Output the (X, Y) coordinate of the center of the cell containing the given text.  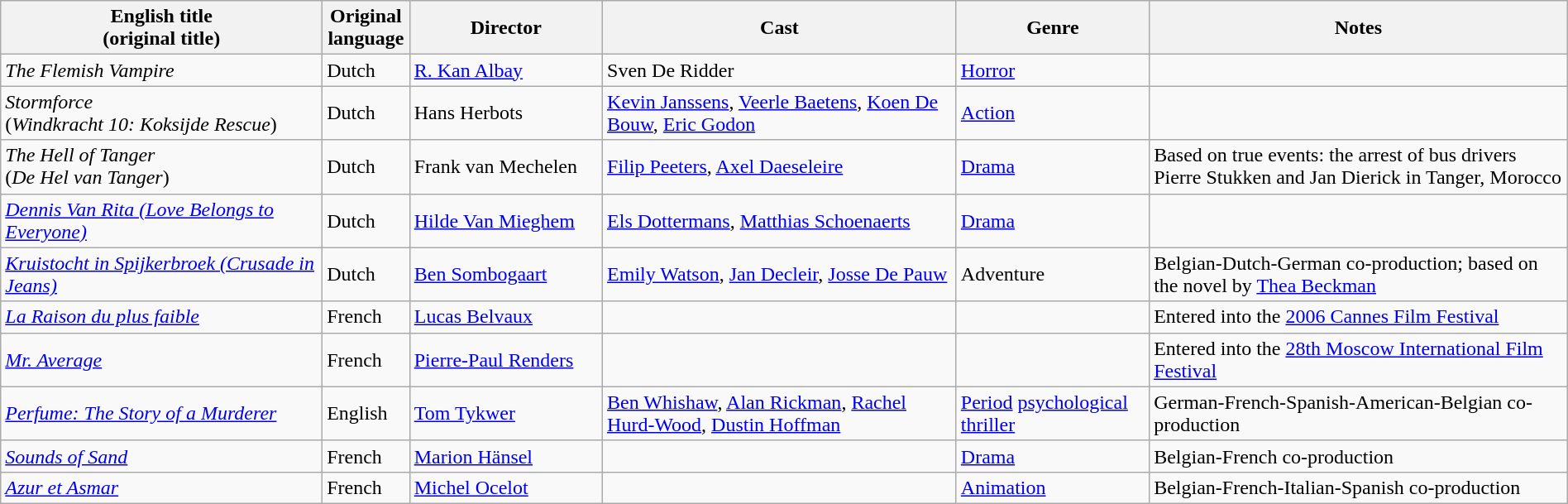
The Flemish Vampire (162, 70)
La Raison du plus faible (162, 317)
Hilde Van Mieghem (506, 220)
Cast (780, 28)
Sven De Ridder (780, 70)
Tom Tykwer (506, 414)
Els Dottermans, Matthias Schoenaerts (780, 220)
Genre (1052, 28)
The Hell of Tanger (De Hel van Tanger) (162, 167)
Based on true events: the arrest of bus drivers Pierre Stukken and Jan Dierick in Tanger, Morocco (1359, 167)
Kevin Janssens, Veerle Baetens, Koen De Bouw, Eric Godon (780, 113)
Marion Hänsel (506, 456)
Mr. Average (162, 359)
Pierre-Paul Renders (506, 359)
Action (1052, 113)
Michel Ocelot (506, 487)
Filip Peeters, Axel Daeseleire (780, 167)
Entered into the 2006 Cannes Film Festival (1359, 317)
Hans Herbots (506, 113)
German-French-Spanish-American-Belgian co-production (1359, 414)
English title (original title) (162, 28)
Ben Whishaw, Alan Rickman, Rachel Hurd-Wood, Dustin Hoffman (780, 414)
Original language (366, 28)
Horror (1052, 70)
English (366, 414)
Emily Watson, Jan Decleir, Josse De Pauw (780, 275)
Perfume: The Story of a Murderer (162, 414)
Belgian-Dutch-German co-production; based on the novel by Thea Beckman (1359, 275)
Sounds of Sand (162, 456)
Adventure (1052, 275)
Period psychological thriller (1052, 414)
Entered into the 28th Moscow International Film Festival (1359, 359)
Director (506, 28)
Stormforce(Windkracht 10: Koksijde Rescue) (162, 113)
Ben Sombogaart (506, 275)
Kruistocht in Spijkerbroek (Crusade in Jeans) (162, 275)
Azur et Asmar (162, 487)
Animation (1052, 487)
Dennis Van Rita (Love Belongs to Everyone) (162, 220)
R. Kan Albay (506, 70)
Belgian-French co-production (1359, 456)
Lucas Belvaux (506, 317)
Notes (1359, 28)
Frank van Mechelen (506, 167)
Belgian-French-Italian-Spanish co-production (1359, 487)
